Scan for the cell matching the given text and deliver its [X, Y] coordinate at center. 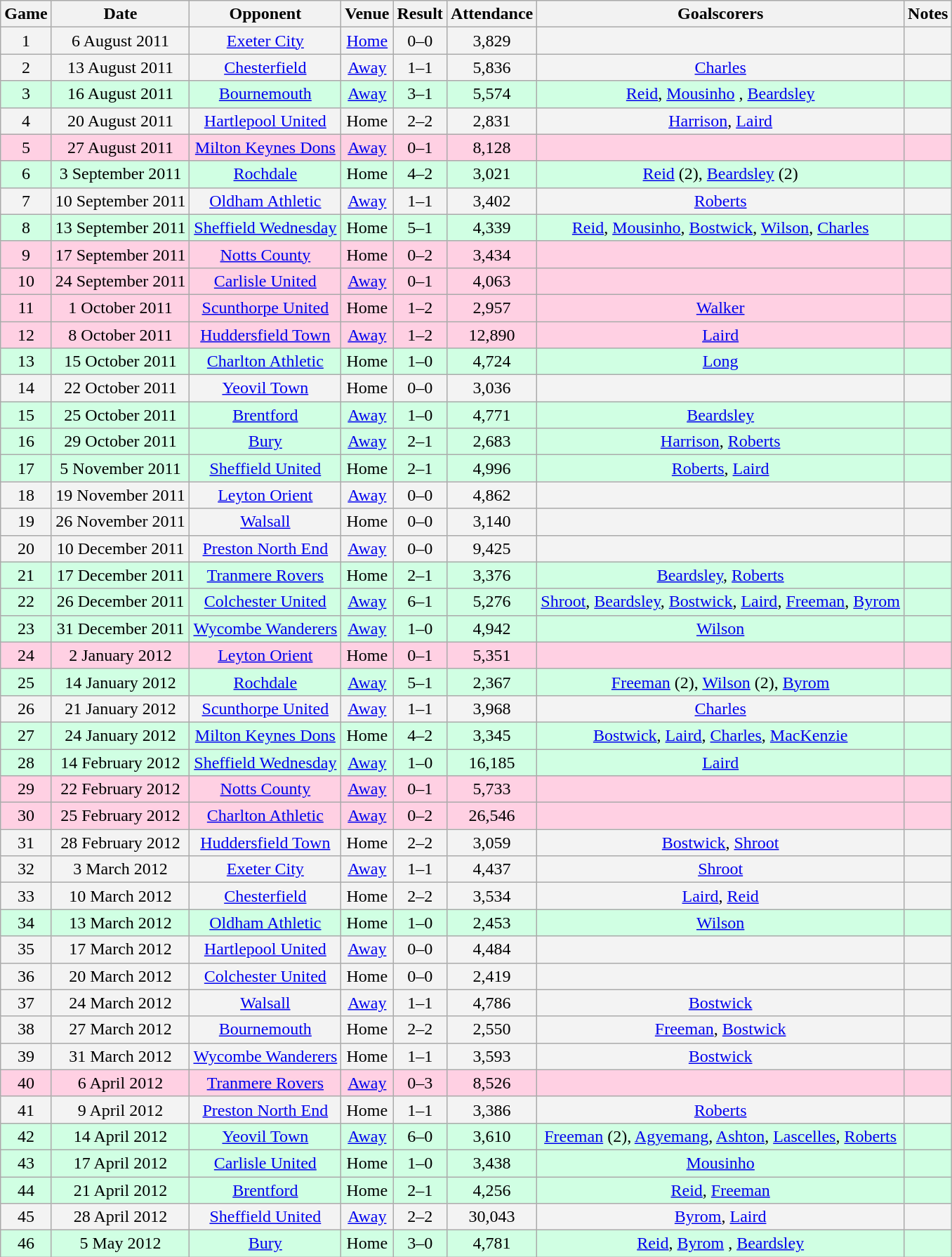
10 [26, 281]
31 [26, 843]
Laird, Reid [720, 896]
Reid (2), Beardsley (2) [720, 174]
8 October 2011 [121, 335]
40 [26, 1083]
15 [26, 415]
16,185 [491, 762]
2,453 [491, 923]
30,043 [491, 1217]
Reid, Mousinho , Beardsley [720, 94]
3,036 [491, 388]
3,376 [491, 575]
27 March 2012 [121, 1029]
Long [720, 362]
26 [26, 709]
28 [26, 762]
Attendance [491, 14]
5,351 [491, 655]
3,610 [491, 1136]
21 January 2012 [121, 709]
20 August 2011 [121, 121]
Freeman (2), Agyemang, Ashton, Lascelles, Roberts [720, 1136]
15 October 2011 [121, 362]
2 January 2012 [121, 655]
9 [26, 254]
5 May 2012 [121, 1244]
Harrison, Laird [720, 121]
24 [26, 655]
5,276 [491, 602]
13 March 2012 [121, 923]
Opponent [265, 14]
Bostwick, Shroot [720, 843]
28 April 2012 [121, 1217]
0–3 [420, 1083]
20 March 2012 [121, 976]
34 [26, 923]
5 [26, 147]
5,574 [491, 94]
12 [26, 335]
6 April 2012 [121, 1083]
24 March 2012 [121, 1003]
12,890 [491, 335]
38 [26, 1029]
Shroot [720, 869]
13 August 2011 [121, 67]
31 December 2011 [121, 628]
39 [26, 1056]
4,256 [491, 1190]
6–1 [420, 602]
10 December 2011 [121, 548]
Game [26, 14]
18 [26, 495]
Freeman (2), Wilson (2), Byrom [720, 682]
4,724 [491, 362]
1 October 2011 [121, 308]
Freeman, Bostwick [720, 1029]
6 August 2011 [121, 41]
4,063 [491, 281]
3,438 [491, 1163]
22 October 2011 [121, 388]
4,484 [491, 949]
20 [26, 548]
30 [26, 816]
45 [26, 1217]
1 [26, 41]
7 [26, 201]
Venue [367, 14]
3–1 [420, 94]
26 December 2011 [121, 602]
36 [26, 976]
17 September 2011 [121, 254]
3–0 [420, 1244]
3,402 [491, 201]
10 September 2011 [121, 201]
14 February 2012 [121, 762]
Walker [720, 308]
4,862 [491, 495]
26,546 [491, 816]
13 [26, 362]
24 September 2011 [121, 281]
9,425 [491, 548]
4,786 [491, 1003]
2,683 [491, 442]
23 [26, 628]
41 [26, 1110]
17 [26, 468]
Notes [928, 14]
44 [26, 1190]
3 [26, 94]
22 February 2012 [121, 789]
4,781 [491, 1244]
19 November 2011 [121, 495]
32 [26, 869]
Reid, Mousinho, Bostwick, Wilson, Charles [720, 228]
27 [26, 735]
5,733 [491, 789]
26 November 2011 [121, 522]
14 [26, 388]
4,339 [491, 228]
9 April 2012 [121, 1110]
25 October 2011 [121, 415]
Harrison, Roberts [720, 442]
2 [26, 67]
11 [26, 308]
19 [26, 522]
25 February 2012 [121, 816]
3,059 [491, 843]
Reid, Byrom , Beardsley [720, 1244]
21 April 2012 [121, 1190]
Roberts, Laird [720, 468]
3,021 [491, 174]
3 March 2012 [121, 869]
2,367 [491, 682]
Reid, Freeman [720, 1190]
10 March 2012 [121, 896]
17 December 2011 [121, 575]
42 [26, 1136]
Beardsley, Roberts [720, 575]
3 September 2011 [121, 174]
2,831 [491, 121]
4,771 [491, 415]
16 August 2011 [121, 94]
29 October 2011 [121, 442]
Date [121, 14]
37 [26, 1003]
3,140 [491, 522]
3,968 [491, 709]
6 [26, 174]
3,593 [491, 1056]
3,345 [491, 735]
33 [26, 896]
2,957 [491, 308]
Byrom, Laird [720, 1217]
13 September 2011 [121, 228]
4,996 [491, 468]
24 January 2012 [121, 735]
6–0 [420, 1136]
8 [26, 228]
5 November 2011 [121, 468]
Goalscorers [720, 14]
Shroot, Beardsley, Bostwick, Laird, Freeman, Byrom [720, 602]
Bostwick, Laird, Charles, MacKenzie [720, 735]
3,534 [491, 896]
8,128 [491, 147]
29 [26, 789]
21 [26, 575]
4 [26, 121]
27 August 2011 [121, 147]
3,386 [491, 1110]
Beardsley [720, 415]
4,437 [491, 869]
17 April 2012 [121, 1163]
16 [26, 442]
2,419 [491, 976]
35 [26, 949]
31 March 2012 [121, 1056]
17 March 2012 [121, 949]
Result [420, 14]
14 January 2012 [121, 682]
2,550 [491, 1029]
5,836 [491, 67]
3,434 [491, 254]
28 February 2012 [121, 843]
3,829 [491, 41]
Mousinho [720, 1163]
14 April 2012 [121, 1136]
4,942 [491, 628]
25 [26, 682]
46 [26, 1244]
22 [26, 602]
43 [26, 1163]
8,526 [491, 1083]
